Search for the cell housing the specified text and yield its [X, Y] center coordinate. 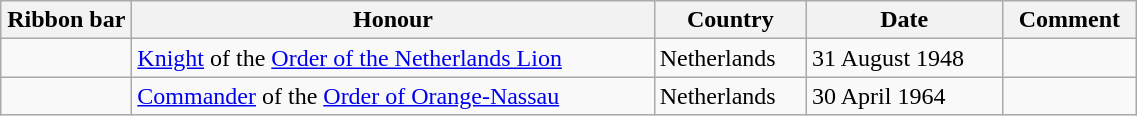
Date [905, 20]
Commander of the Order of Orange-Nassau [393, 96]
Ribbon bar [66, 20]
Knight of the Order of the Netherlands Lion [393, 58]
Honour [393, 20]
30 April 1964 [905, 96]
Country [730, 20]
31 August 1948 [905, 58]
Comment [1070, 20]
